Detect which cell encompasses the target text, then output its (x, y) center coordinate. 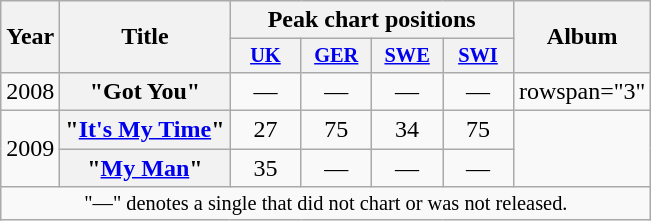
"My Man" (145, 168)
35 (266, 168)
GER (336, 56)
Title (145, 37)
2008 (30, 91)
27 (266, 130)
2009 (30, 149)
"—" denotes a single that did not chart or was not released. (326, 204)
SWE (408, 56)
Peak chart positions (372, 20)
SWI (478, 56)
UK (266, 56)
34 (408, 130)
rowspan="3" (582, 91)
Album (582, 37)
Year (30, 37)
"It's My Time" (145, 130)
"Got You" (145, 91)
